From the cell containing the given text, extract its center point as [x, y] coordinate. 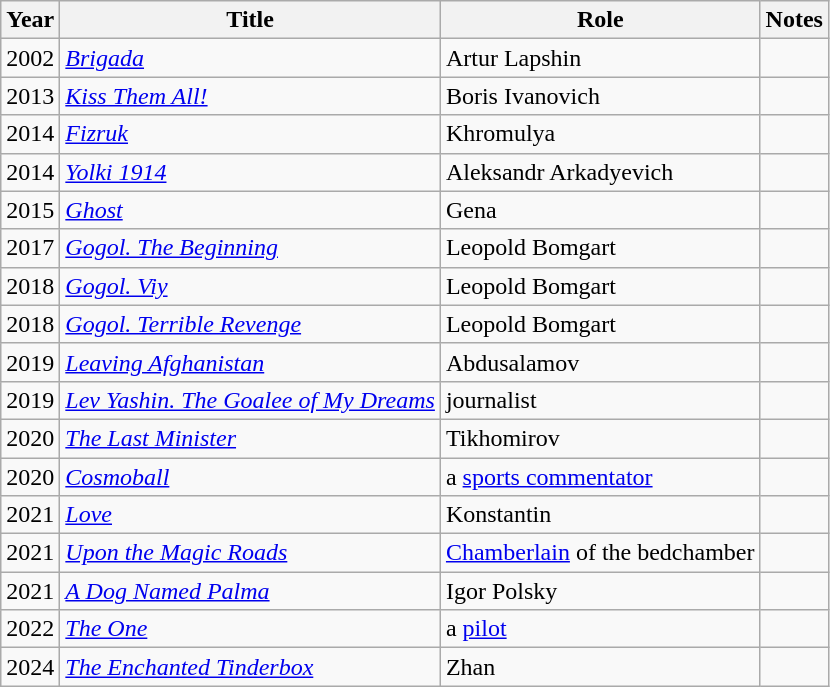
journalist [600, 400]
2013 [30, 96]
Gogol. Terrible Revenge [250, 324]
Gena [600, 210]
2002 [30, 58]
Gogol. The Beginning [250, 248]
Fizruk [250, 134]
Igor Polsky [600, 591]
Zhan [600, 667]
a pilot [600, 629]
A Dog Named Palma [250, 591]
The Enchanted Tinderbox [250, 667]
Kiss Them All! [250, 96]
a sports commentator [600, 477]
Title [250, 20]
Year [30, 20]
2024 [30, 667]
Cosmoball [250, 477]
Brigada [250, 58]
The One [250, 629]
Tikhomirov [600, 438]
Aleksandr Arkadyevich [600, 172]
Boris Ivanovich [600, 96]
Khromulya [600, 134]
Notes [794, 20]
Konstantin [600, 515]
The Last Minister [250, 438]
2015 [30, 210]
Gogol. Viy [250, 286]
2017 [30, 248]
Yolki 1914 [250, 172]
Love [250, 515]
2022 [30, 629]
Upon the Magic Roads [250, 553]
Lev Yashin. The Goalee of My Dreams [250, 400]
Ghost [250, 210]
Leaving Afghanistan [250, 362]
Chamberlain of the bedchamber [600, 553]
Role [600, 20]
Artur Lapshin [600, 58]
Abdusalamov [600, 362]
